Locate the cell with the specified text and output its [x, y] center coordinate. 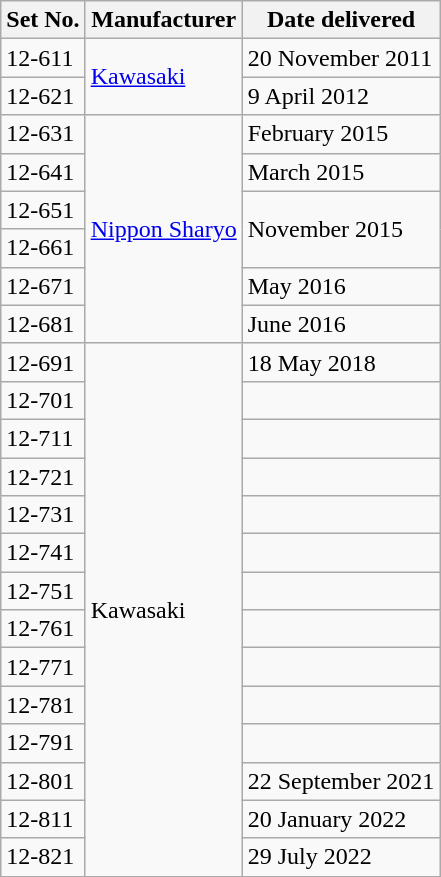
12-641 [43, 172]
Manufacturer [164, 20]
12-751 [43, 591]
Date delivered [341, 20]
12-711 [43, 438]
June 2016 [341, 324]
12-671 [43, 286]
12-721 [43, 477]
12-791 [43, 743]
12-701 [43, 400]
12-761 [43, 629]
November 2015 [341, 229]
12-691 [43, 362]
12-651 [43, 210]
12-611 [43, 58]
12-781 [43, 705]
9 April 2012 [341, 96]
20 November 2011 [341, 58]
May 2016 [341, 286]
12-731 [43, 515]
12-801 [43, 781]
February 2015 [341, 134]
Nippon Sharyo [164, 229]
12-681 [43, 324]
12-621 [43, 96]
18 May 2018 [341, 362]
20 January 2022 [341, 819]
12-741 [43, 553]
22 September 2021 [341, 781]
12-811 [43, 819]
12-631 [43, 134]
12-821 [43, 857]
March 2015 [341, 172]
12-661 [43, 248]
Set No. [43, 20]
12-771 [43, 667]
29 July 2022 [341, 857]
